Provide the [x, y] coordinate of the cell's center where the given text is located.  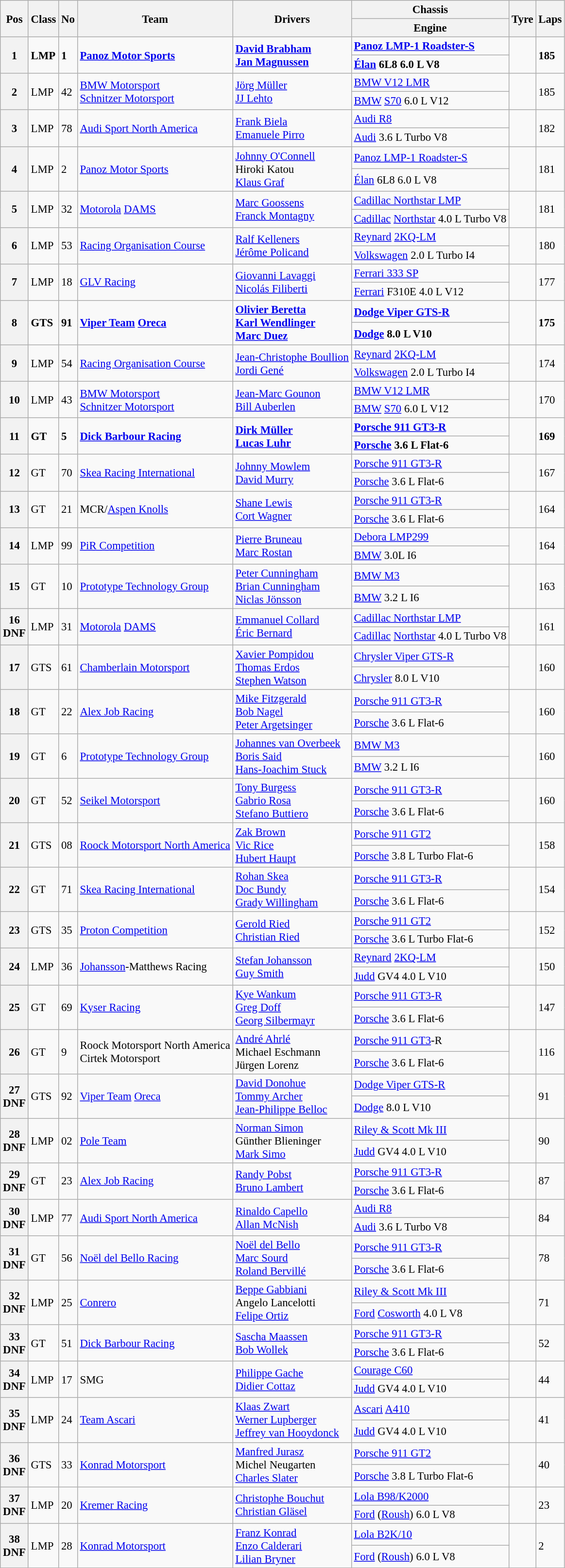
Conrero [155, 1303]
MCR/Aspen Knolls [155, 509]
3 [15, 128]
Norman Simon Günther Blieninger Mark Simo [292, 1141]
8 [15, 323]
161 [550, 626]
154 [550, 890]
Stefan Johansson Guy Smith [292, 966]
Beppe Gabbiani Angelo Lancelotti Felipe Ortiz [292, 1303]
Johnny O'Connell Hiroki Katou Klaus Graf [292, 169]
38DNF [15, 1546]
35 [68, 930]
Manfred Jurasz Michel Neugarten Charles Slater [292, 1465]
Jean-Marc Gounon Bill Auberlen [292, 400]
54 [68, 363]
32 [68, 209]
182 [550, 128]
69 [68, 1007]
Rinaldo Capello Allan McNish [292, 1218]
Klaas Zwart Werner Lupberger Jeffrey van Hooydonck [292, 1420]
PiR Competition [155, 546]
44 [550, 1379]
Seikel Motorsport [155, 801]
158 [550, 845]
36 [68, 966]
Pierre Bruneau Marc Rostan [292, 546]
Ralf Kelleners Jérôme Policand [292, 246]
Sascha Maassen Bob Wollek [292, 1343]
169 [550, 436]
31 [68, 626]
Laps [550, 18]
Noël del Bello Marc Sourd Roland Bervillé [292, 1258]
180 [550, 246]
Xavier Pompidou Thomas Erdos Stephen Watson [292, 667]
Engine [430, 28]
Kyser Racing [155, 1007]
7 [15, 283]
77 [68, 1218]
174 [550, 363]
41 [550, 1420]
Team [155, 18]
André Ahrlé Michael Eschmann Jürgen Lorenz [292, 1052]
Lola B2K/10 [430, 1534]
Christophe Bouchut Christian Gläsel [292, 1505]
Johnny Mowlem David Murry [292, 473]
Johansson-Matthews Racing [155, 966]
13 [15, 509]
Randy Pobst Bruno Lambert [292, 1181]
51 [68, 1343]
40 [550, 1465]
SMG [155, 1379]
Shane Lewis Cort Wagner [292, 509]
37DNF [15, 1505]
Team Ascari [155, 1420]
Giovanni Lavaggi Nicolás Filiberti [292, 283]
11 [15, 436]
Zak Brown Vic Rice Hubert Haupt [292, 845]
87 [550, 1181]
Jörg Müller JJ Lehto [292, 91]
12 [15, 473]
99 [68, 546]
Chrysler 8.0 L V10 [430, 678]
Emmanuel Collard Éric Bernard [292, 626]
163 [550, 587]
Tyre [523, 18]
Dirk Müller Lucas Luhr [292, 436]
150 [550, 966]
Chrysler Viper GTS-R [430, 656]
Jean-Christophe Boullion Jordi Gené [292, 363]
Franz Konrad Enzo Calderari Lilian Bryner [292, 1546]
Class [44, 18]
15 [15, 587]
Kremer Racing [155, 1505]
167 [550, 473]
28 [68, 1546]
Rohan Skea Doc Bundy Grady Willingham [292, 890]
Ford Cosworth 4.0 L V8 [430, 1314]
170 [550, 400]
56 [68, 1258]
116 [550, 1052]
Mike Fitzgerald Bob Nagel Peter Argetsinger [292, 712]
Tony Burgess Gabrio Rosa Stefano Buttiero [292, 801]
GLV Racing [155, 283]
Courage C60 [430, 1370]
152 [550, 930]
84 [550, 1218]
61 [68, 667]
Debora LMP299 [430, 537]
David Brabham Jan Magnussen [292, 55]
36DNF [15, 1465]
Johannes van Overbeek Boris Said Hans-Joachim Stuck [292, 757]
Roock Motorsport North America [155, 845]
08 [68, 845]
Drivers [292, 18]
4 [15, 169]
147 [550, 1007]
Chamberlain Motorsport [155, 667]
David Donohue Tommy Archer Jean-Philippe Belloc [292, 1096]
27DNF [15, 1096]
Proton Competition [155, 930]
Olivier Beretta Karl Wendlinger Marc Duez [292, 323]
34DNF [15, 1379]
35DNF [15, 1420]
28DNF [15, 1141]
26 [15, 1052]
Porsche 3.6 L Turbo Flat-6 [430, 940]
70 [68, 473]
53 [68, 246]
Ferrari 333 SP [430, 273]
Roock Motorsport North America Cirtek Motorsport [155, 1052]
No [68, 18]
Kye Wankum Greg Doff Georg Silbermayr [292, 1007]
42 [68, 91]
BMW 3.0L I6 [430, 555]
33 [68, 1465]
31DNF [15, 1258]
90 [550, 1141]
Peter Cunningham Brian Cunningham Niclas Jönsson [292, 587]
32DNF [15, 1303]
Marc Goossens Franck Montagny [292, 209]
177 [550, 283]
Lola B98/K2000 [430, 1496]
02 [68, 1141]
43 [68, 400]
Noël del Bello Racing [155, 1258]
16DNF [15, 626]
29DNF [15, 1181]
175 [550, 323]
Gerold Ried Christian Ried [292, 930]
Philippe Gache Didier Cottaz [292, 1379]
Pole Team [155, 1141]
Ferrari F310E 4.0 L V12 [430, 291]
33DNF [15, 1343]
14 [15, 546]
30DNF [15, 1218]
92 [68, 1096]
Pos [15, 18]
Ascari A410 [430, 1409]
Chassis [430, 10]
19 [15, 757]
Frank Biela Emanuele Pirro [292, 128]
